Provide the [X, Y] coordinate of the cell's center where the given text is located.  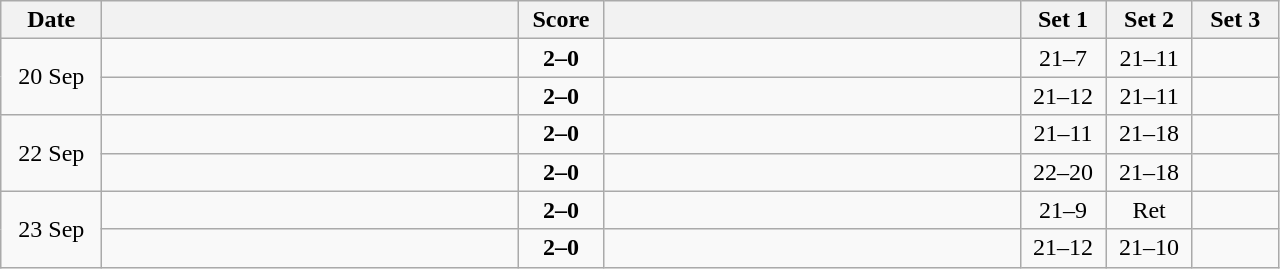
Score [561, 20]
21–7 [1063, 58]
Set 3 [1235, 20]
Date [52, 20]
Set 1 [1063, 20]
21–9 [1063, 210]
Set 2 [1149, 20]
23 Sep [52, 229]
20 Sep [52, 77]
22–20 [1063, 172]
Ret [1149, 210]
21–10 [1149, 248]
22 Sep [52, 153]
